From the cell containing the given text, extract its center point as [X, Y] coordinate. 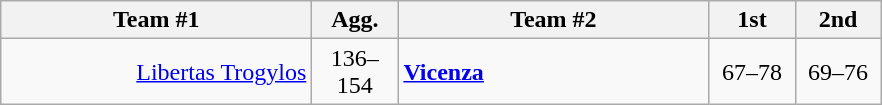
69–76 [838, 72]
Team #2 [554, 20]
Vicenza [554, 72]
Libertas Trogylos [156, 72]
1st [752, 20]
136–154 [355, 72]
Team #1 [156, 20]
67–78 [752, 72]
2nd [838, 20]
Agg. [355, 20]
